Return the [x, y] coordinate for the center point of the cell that contains the specified text.  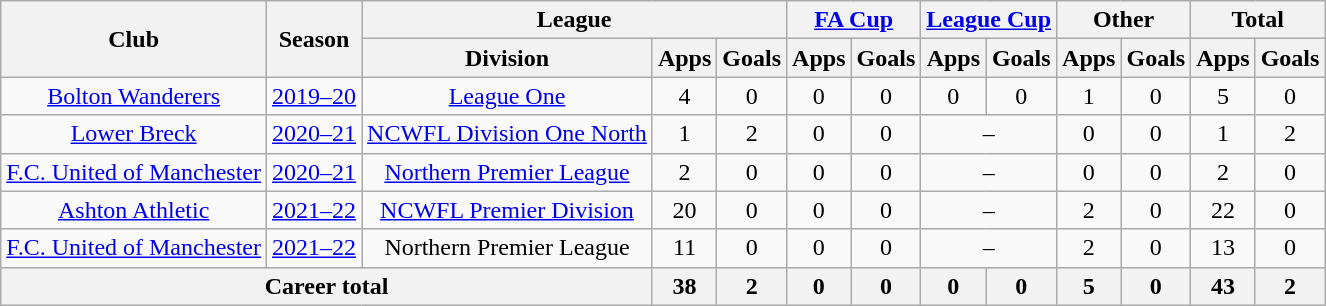
Ashton Athletic [134, 210]
NCWFL Premier Division [508, 210]
Career total [327, 286]
13 [1223, 248]
Club [134, 39]
4 [684, 96]
Bolton Wanderers [134, 96]
2019–20 [314, 96]
League One [508, 96]
Lower Breck [134, 134]
FA Cup [854, 20]
NCWFL Division One North [508, 134]
38 [684, 286]
11 [684, 248]
Division [508, 58]
League Cup [989, 20]
43 [1223, 286]
22 [1223, 210]
Other [1124, 20]
Season [314, 39]
Total [1258, 20]
20 [684, 210]
League [574, 20]
